Provide the (X, Y) coordinate of the cell's center where the given text is located.  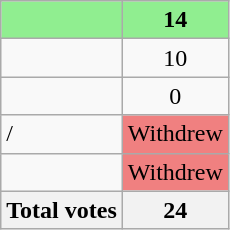
24 (175, 210)
14 (175, 20)
/ (62, 134)
Total votes (62, 210)
0 (175, 96)
10 (175, 58)
